Capture the cell that displays the provided text and extract its (X, Y) central coordinate. 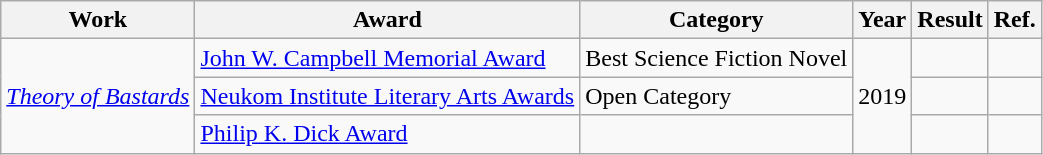
Best Science Fiction Novel (716, 58)
Philip K. Dick Award (388, 134)
Year (882, 20)
2019 (882, 96)
Theory of Bastards (98, 96)
Award (388, 20)
Category (716, 20)
Result (950, 20)
Ref. (1014, 20)
Open Category (716, 96)
John W. Campbell Memorial Award (388, 58)
Work (98, 20)
Neukom Institute Literary Arts Awards (388, 96)
